Search for the cell housing the specified text and yield its [X, Y] center coordinate. 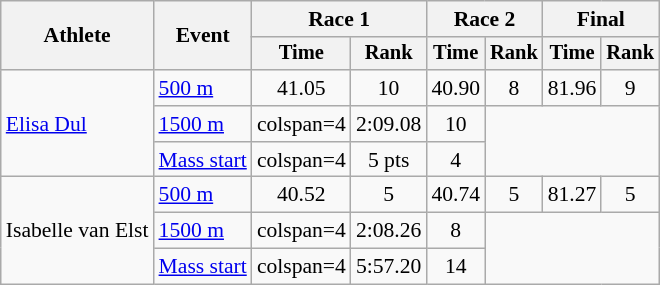
4 [456, 160]
Isabelle van Elst [78, 230]
2:08.26 [388, 231]
Race 1 [340, 19]
40.90 [456, 88]
81.96 [572, 88]
Race 2 [484, 19]
Elisa Dul [78, 124]
Event [203, 36]
81.27 [572, 195]
2:09.08 [388, 124]
5 pts [388, 160]
40.52 [302, 195]
Final [601, 19]
5:57.20 [388, 267]
9 [630, 88]
14 [456, 267]
41.05 [302, 88]
Athlete [78, 36]
40.74 [456, 195]
